Return [x, y] of the center of cell containing provided text 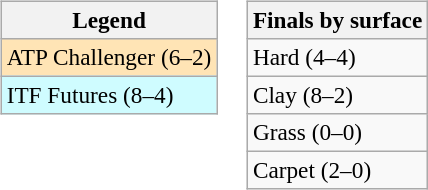
Carpet (2–0) [337, 171]
Legend [108, 20]
Grass (0–0) [337, 133]
Finals by surface [337, 20]
Hard (4–4) [337, 57]
ATP Challenger (6–2) [108, 57]
ITF Futures (8–4) [108, 95]
Clay (8–2) [337, 95]
